From the cell containing the given text, extract its center point as (x, y) coordinate. 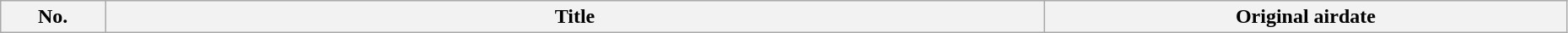
No. (53, 17)
Original airdate (1306, 17)
Title (574, 17)
